Determine the (X, Y) coordinate at the center of the cell enclosing the given text.  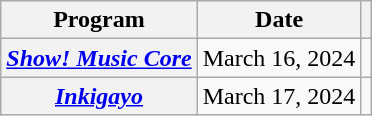
Program (99, 20)
Date (279, 20)
March 17, 2024 (279, 96)
Show! Music Core (99, 58)
March 16, 2024 (279, 58)
Inkigayo (99, 96)
